Pinpoint the cell where the given text exists, returning its [x, y] midpoint coordinate. 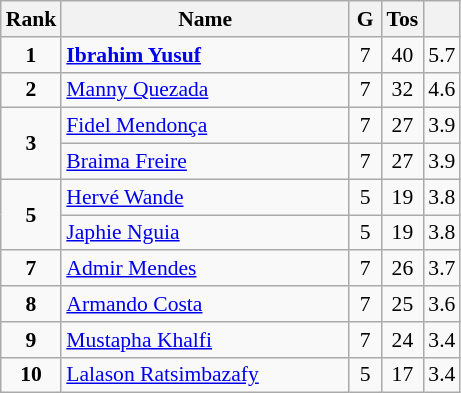
17 [403, 375]
Hervé Wande [205, 197]
3.6 [442, 304]
4.6 [442, 90]
10 [32, 375]
Name [205, 19]
9 [32, 340]
2 [32, 90]
24 [403, 340]
26 [403, 269]
Admir Mendes [205, 269]
G [366, 19]
Mustapha Khalfi [205, 340]
8 [32, 304]
Rank [32, 19]
Manny Quezada [205, 90]
Armando Costa [205, 304]
1 [32, 55]
Tos [403, 19]
40 [403, 55]
Fidel Mendonça [205, 126]
5.7 [442, 55]
32 [403, 90]
Lalason Ratsimbazafy [205, 375]
Japhie Nguia [205, 233]
3.7 [442, 269]
Ibrahim Yusuf [205, 55]
3 [32, 144]
25 [403, 304]
Braima Freire [205, 162]
